For the text-containing cell, return its midpoint in (X, Y) coordinate format. 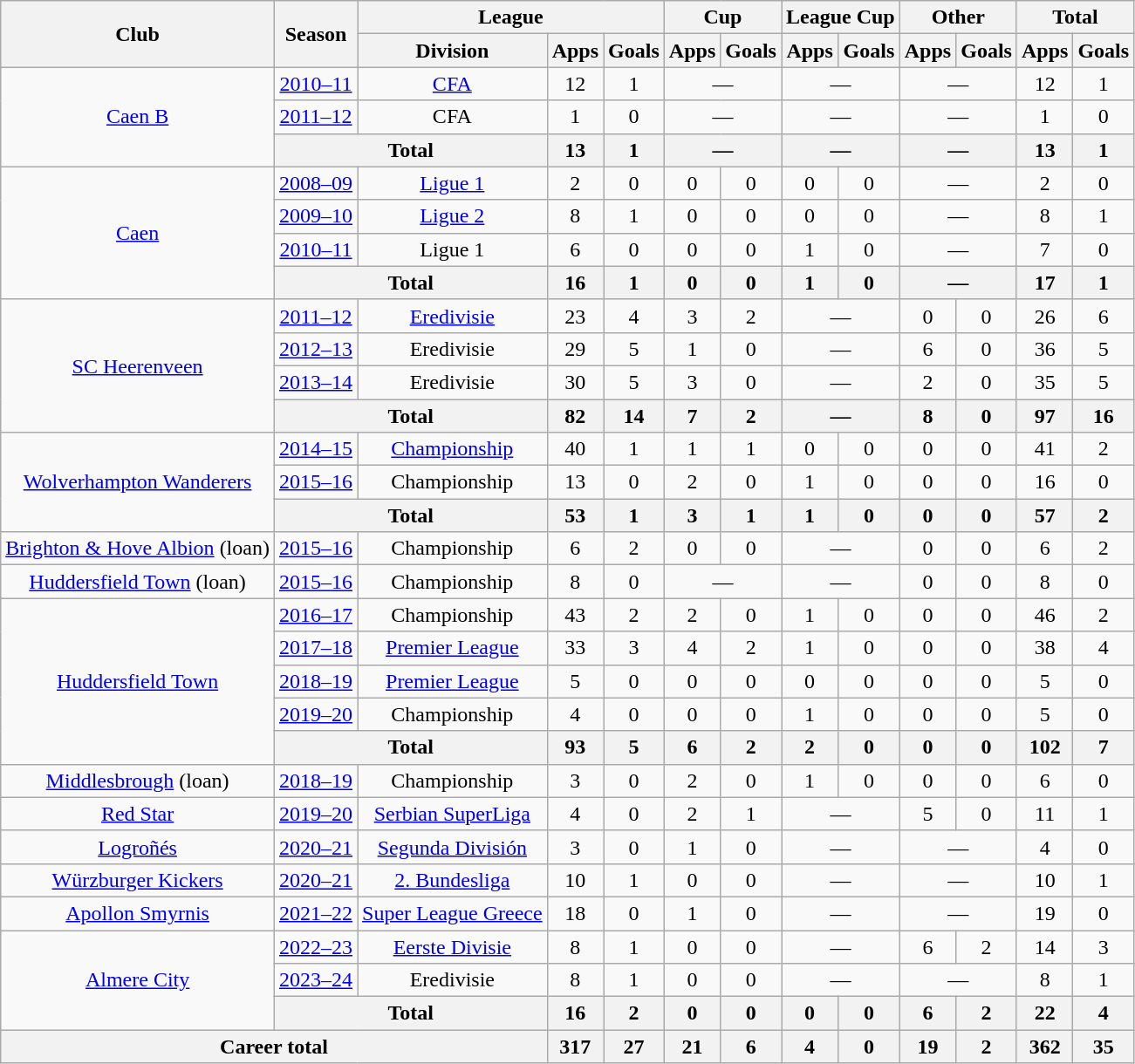
362 (1044, 1047)
18 (575, 913)
Red Star (138, 814)
Eerste Divisie (453, 946)
2009–10 (316, 216)
Brighton & Hove Albion (loan) (138, 549)
2013–14 (316, 382)
Caen (138, 233)
Huddersfield Town (loan) (138, 582)
102 (1044, 747)
2008–09 (316, 183)
Other (958, 17)
Wolverhampton Wanderers (138, 482)
27 (634, 1047)
21 (692, 1047)
Huddersfield Town (138, 681)
57 (1044, 515)
2022–23 (316, 946)
Apollon Smyrnis (138, 913)
97 (1044, 416)
2023–24 (316, 980)
Serbian SuperLiga (453, 814)
League Cup (841, 17)
17 (1044, 283)
38 (1044, 648)
2012–13 (316, 349)
317 (575, 1047)
11 (1044, 814)
SC Heerenveen (138, 365)
29 (575, 349)
Super League Greece (453, 913)
43 (575, 615)
Ligue 2 (453, 216)
Career total (274, 1047)
33 (575, 648)
Middlesbrough (loan) (138, 781)
League (511, 17)
53 (575, 515)
22 (1044, 1013)
36 (1044, 349)
41 (1044, 449)
2014–15 (316, 449)
26 (1044, 316)
2. Bundesliga (453, 880)
30 (575, 382)
2016–17 (316, 615)
Caen B (138, 117)
Würzburger Kickers (138, 880)
Division (453, 51)
23 (575, 316)
46 (1044, 615)
2017–18 (316, 648)
40 (575, 449)
Logroñés (138, 847)
93 (575, 747)
Almere City (138, 979)
Segunda División (453, 847)
Club (138, 34)
2021–22 (316, 913)
Season (316, 34)
Cup (722, 17)
82 (575, 416)
